Capture the cell that displays the provided text and extract its [x, y] central coordinate. 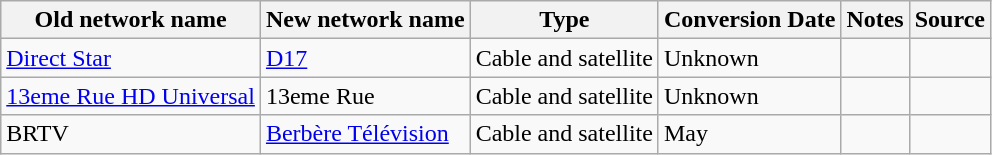
Conversion Date [749, 20]
D17 [365, 58]
May [749, 134]
BRTV [131, 134]
New network name [365, 20]
Type [564, 20]
Berbère Télévision [365, 134]
Direct Star [131, 58]
Old network name [131, 20]
Source [950, 20]
Notes [875, 20]
13eme Rue [365, 96]
13eme Rue HD Universal [131, 96]
